Scan for the cell matching the given text and deliver its [X, Y] coordinate at center. 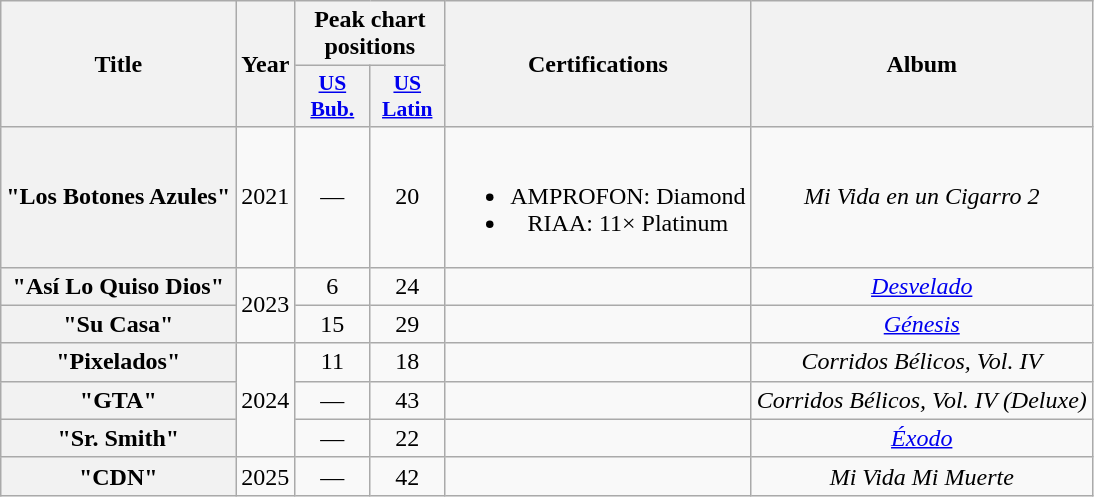
Album [922, 64]
USLatin [408, 96]
22 [408, 438]
24 [408, 286]
2025 [266, 476]
Génesis [922, 324]
20 [408, 197]
USBub. [332, 96]
43 [408, 400]
2024 [266, 400]
"GTA" [118, 400]
42 [408, 476]
AMPROFON: DiamondRIAA: 11× Platinum [598, 197]
Corridos Bélicos, Vol. IV (Deluxe) [922, 400]
29 [408, 324]
11 [332, 362]
"Su Casa" [118, 324]
Certifications [598, 64]
Title [118, 64]
"CDN" [118, 476]
"Así Lo Quiso Dios" [118, 286]
Desvelado [922, 286]
"Pixelados" [118, 362]
"Los Botones Azules" [118, 197]
2021 [266, 197]
18 [408, 362]
2023 [266, 305]
Mi Vida Mi Muerte [922, 476]
6 [332, 286]
15 [332, 324]
"Sr. Smith" [118, 438]
Éxodo [922, 438]
Year [266, 64]
Corridos Bélicos, Vol. IV [922, 362]
Peak chart positions [370, 34]
Mi Vida en un Cigarro 2 [922, 197]
